Scan for the cell matching the given text and deliver its (X, Y) coordinate at center. 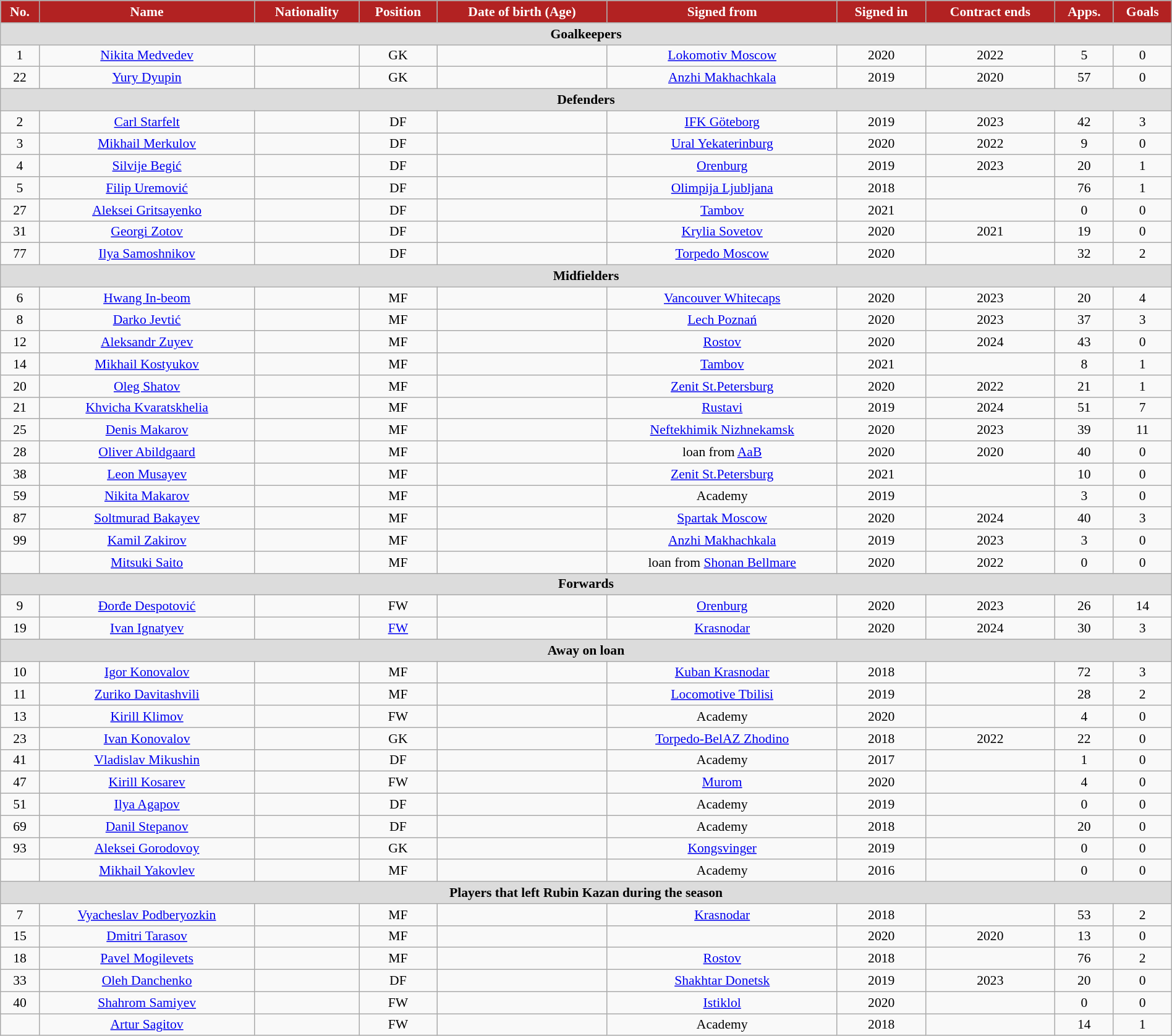
Signed from (722, 12)
Ural Yekaterinburg (722, 144)
Apps. (1084, 12)
Mikhail Yakovlev (147, 871)
Vyacheslav Podberyozkin (147, 915)
43 (1084, 342)
2017 (881, 760)
Yury Dyupin (147, 78)
Nikita Makarov (147, 496)
Goals (1142, 12)
Vancouver Whitecaps (722, 298)
Shahrom Samiyev (147, 1003)
Igor Konovalov (147, 673)
59 (20, 496)
Mitsuki Saito (147, 563)
Name (147, 12)
Nikita Medvedev (147, 56)
12 (20, 342)
Position (398, 12)
loan from AaB (722, 452)
Oleh Danchenko (147, 981)
Oleg Shatov (147, 386)
72 (1084, 673)
Shakhtar Donetsk (722, 981)
39 (1084, 430)
Đorđe Despotović (147, 606)
23 (20, 739)
Kamil Zakirov (147, 540)
Ilya Agapov (147, 805)
Georgi Zotov (147, 232)
6 (20, 298)
33 (20, 981)
Torpedo-BelAZ Zhodino (722, 739)
Khvicha Kvaratskhelia (147, 408)
Filip Uremović (147, 188)
Signed in (881, 12)
93 (20, 849)
Mikhail Kostyukov (147, 364)
Kirill Klimov (147, 716)
Kongsvinger (722, 849)
37 (1084, 320)
No. (20, 12)
Torpedo Moscow (722, 254)
77 (20, 254)
Krylia Sovetov (722, 232)
Goalkeepers (586, 34)
2016 (881, 871)
Lech Poznań (722, 320)
Forwards (586, 584)
Denis Makarov (147, 430)
Aleksei Gorodovoy (147, 849)
69 (20, 826)
15 (20, 936)
87 (20, 519)
Mikhail Merkulov (147, 144)
26 (1084, 606)
47 (20, 783)
Locomotive Tbilisi (722, 695)
Darko Jevtić (147, 320)
Kuban Krasnodar (722, 673)
Olimpija Ljubljana (722, 188)
Neftekhimik Nizhnekamsk (722, 430)
27 (20, 210)
Ivan Ignatyev (147, 629)
Carl Starfelt (147, 122)
Leon Musayev (147, 474)
Soltmurad Bakayev (147, 519)
31 (20, 232)
38 (20, 474)
Away on loan (586, 650)
Dmitri Tarasov (147, 936)
Ilya Samoshnikov (147, 254)
Aleksandr Zuyev (147, 342)
Kirill Kosarev (147, 783)
Contract ends (990, 12)
Pavel Mogilevets (147, 959)
Vladislav Mikushin (147, 760)
Defenders (586, 100)
Hwang In-beom (147, 298)
loan from Shonan Bellmare (722, 563)
Artur Sagitov (147, 1025)
Rustavi (722, 408)
Istiklol (722, 1003)
Spartak Moscow (722, 519)
41 (20, 760)
57 (1084, 78)
Midfielders (586, 276)
Zuriko Davitashvili (147, 695)
Danil Stepanov (147, 826)
Murom (722, 783)
99 (20, 540)
Date of birth (Age) (522, 12)
Players that left Rubin Kazan during the season (586, 893)
53 (1084, 915)
Oliver Abildgaard (147, 452)
25 (20, 430)
Aleksei Gritsayenko (147, 210)
32 (1084, 254)
42 (1084, 122)
Ivan Konovalov (147, 739)
Lokomotiv Moscow (722, 56)
Silvije Begić (147, 166)
Nationality (307, 12)
18 (20, 959)
30 (1084, 629)
IFK Göteborg (722, 122)
